Provide the [x, y] coordinate of the cell's center where the given text is located.  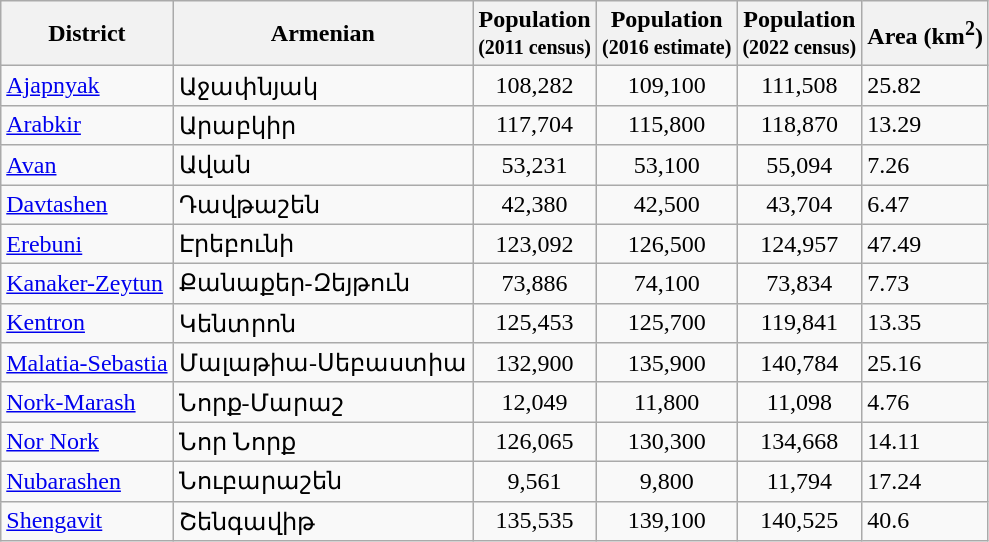
53,231 [535, 165]
47.49 [926, 244]
13.29 [926, 125]
42,500 [666, 204]
Ավան [323, 165]
123,092 [535, 244]
40.6 [926, 521]
7.73 [926, 284]
7.26 [926, 165]
13.35 [926, 323]
Նոր Նորք [323, 442]
43,704 [800, 204]
140,784 [800, 363]
11,800 [666, 402]
139,100 [666, 521]
12,049 [535, 402]
Կենտրոն [323, 323]
Մալաթիա-Սեբաստիա [323, 363]
Kanaker-Zeytun [87, 284]
Ajapnyak [87, 86]
130,300 [666, 442]
Area (km2) [926, 34]
135,535 [535, 521]
73,834 [800, 284]
Population(2016 estimate) [666, 34]
Նուբարաշեն [323, 481]
Population(2011 census) [535, 34]
125,700 [666, 323]
Arabkir [87, 125]
Շենգավիթ [323, 521]
124,957 [800, 244]
Արաբկիր [323, 125]
118,870 [800, 125]
Էրեբունի [323, 244]
25.82 [926, 86]
125,453 [535, 323]
134,668 [800, 442]
111,508 [800, 86]
Davtashen [87, 204]
9,800 [666, 481]
132,900 [535, 363]
11,794 [800, 481]
Աջափնյակ [323, 86]
Shengavit [87, 521]
Nork-Marash [87, 402]
73,886 [535, 284]
126,065 [535, 442]
Kentron [87, 323]
109,100 [666, 86]
Քանաքեր-Զեյթուն [323, 284]
Armenian [323, 34]
140,525 [800, 521]
17.24 [926, 481]
126,500 [666, 244]
117,704 [535, 125]
14.11 [926, 442]
25.16 [926, 363]
42,380 [535, 204]
119,841 [800, 323]
9,561 [535, 481]
135,900 [666, 363]
Nubarashen [87, 481]
6.47 [926, 204]
4.76 [926, 402]
74,100 [666, 284]
115,800 [666, 125]
District [87, 34]
11,098 [800, 402]
Avan [87, 165]
Nor Nork [87, 442]
53,100 [666, 165]
108,282 [535, 86]
Population (2022 census) [800, 34]
Դավթաշեն [323, 204]
Malatia-Sebastia [87, 363]
Նորք-Մարաշ [323, 402]
Erebuni [87, 244]
55,094 [800, 165]
